Return the [X, Y] coordinate for the center point of the cell that contains the specified text.  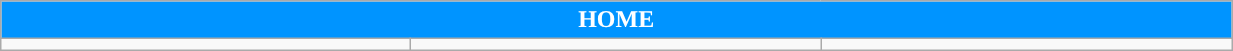
HOME [616, 20]
